Extract the [X, Y] coordinate from the center of the cell holding the provided text.  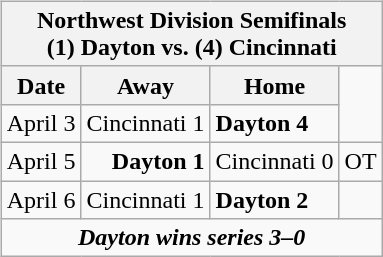
Dayton wins series 3–0 [192, 238]
Away [146, 85]
April 5 [41, 161]
April 6 [41, 199]
Dayton 1 [146, 161]
Northwest Division Semifinals(1) Dayton vs. (4) Cincinnati [192, 34]
OT [360, 161]
Dayton 2 [274, 199]
April 3 [41, 123]
Cincinnati 0 [274, 161]
Date [41, 85]
Dayton 4 [274, 123]
Home [274, 85]
